Return the (X, Y) coordinate for the center point of the cell that contains the specified text.  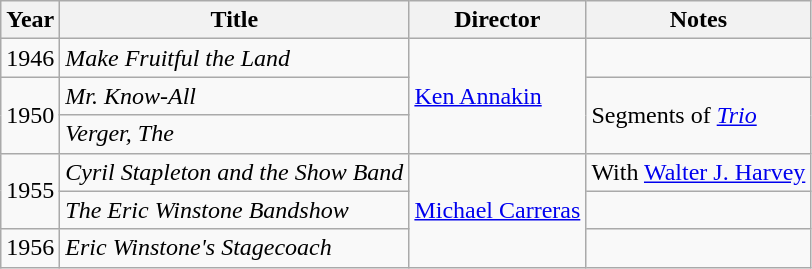
The Eric Winstone Bandshow (234, 210)
1946 (30, 58)
Ken Annakin (498, 96)
Segments of Trio (698, 115)
Notes (698, 20)
Michael Carreras (498, 210)
Director (498, 20)
Cyril Stapleton and the Show Band (234, 172)
1950 (30, 115)
Make Fruitful the Land (234, 58)
Eric Winstone's Stagecoach (234, 248)
Verger, The (234, 134)
1956 (30, 248)
Mr. Know-All (234, 96)
With Walter J. Harvey (698, 172)
Year (30, 20)
Title (234, 20)
1955 (30, 191)
